Capture the cell that displays the provided text and extract its (X, Y) central coordinate. 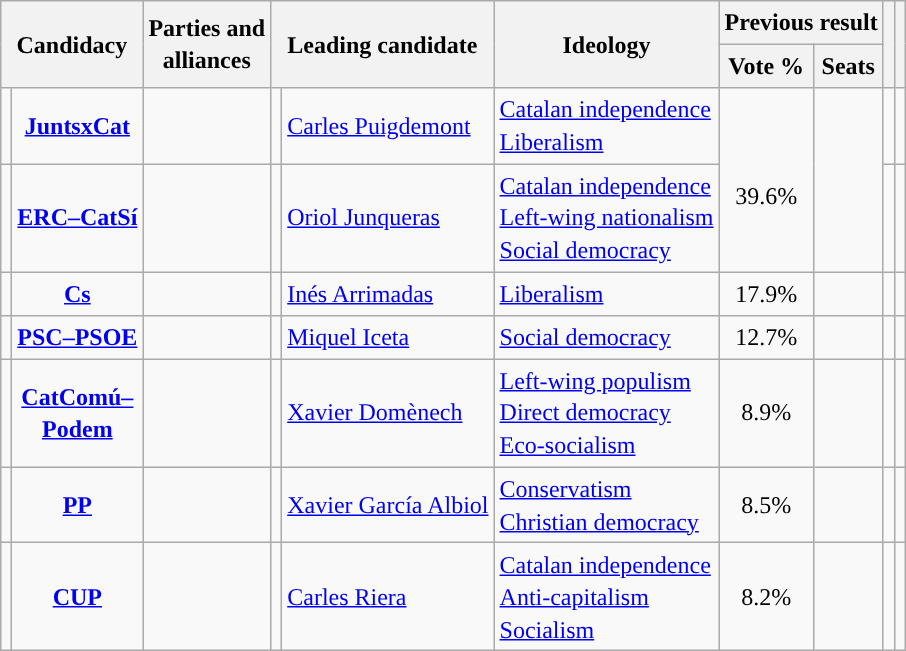
PP (78, 505)
8.9% (766, 413)
Carles Riera (388, 597)
17.9% (766, 294)
Parties andalliances (207, 44)
Leading candidate (382, 44)
Liberalism (606, 294)
8.5% (766, 505)
Xavier Domènech (388, 413)
PSC–PSOE (78, 336)
Ideology (606, 44)
Catalan independenceLeft-wing nationalismSocial democracy (606, 218)
Seats (848, 66)
Social democracy (606, 336)
Catalan independenceLiberalism (606, 126)
Catalan independenceAnti-capitalismSocialism (606, 597)
Oriol Junqueras (388, 218)
Xavier García Albiol (388, 505)
ConservatismChristian democracy (606, 505)
Carles Puigdemont (388, 126)
Left-wing populismDirect democracyEco-socialism (606, 413)
Cs (78, 294)
Vote % (766, 66)
39.6% (766, 180)
JuntsxCat (78, 126)
ERC–CatSí (78, 218)
Previous result (801, 22)
CatComú–Podem (78, 413)
Inés Arrimadas (388, 294)
CUP (78, 597)
Miquel Iceta (388, 336)
Candidacy (72, 44)
12.7% (766, 336)
8.2% (766, 597)
